Return the [X, Y] coordinate for the center point of the cell that contains the specified text.  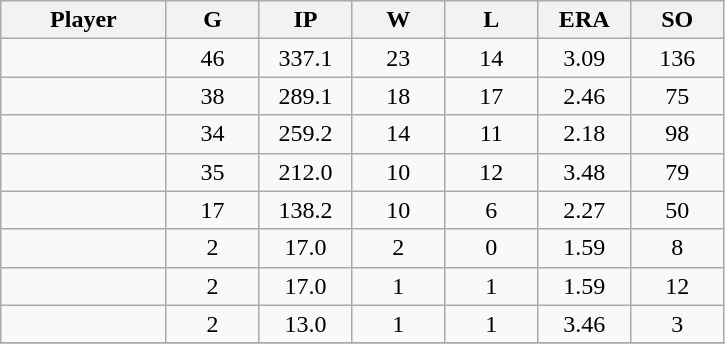
2.27 [584, 210]
2.46 [584, 96]
2.18 [584, 134]
138.2 [306, 210]
3 [678, 324]
18 [398, 96]
G [212, 20]
11 [492, 134]
SO [678, 20]
23 [398, 58]
Player [84, 20]
289.1 [306, 96]
337.1 [306, 58]
6 [492, 210]
13.0 [306, 324]
W [398, 20]
L [492, 20]
3.09 [584, 58]
IP [306, 20]
34 [212, 134]
79 [678, 172]
259.2 [306, 134]
8 [678, 248]
38 [212, 96]
50 [678, 210]
212.0 [306, 172]
35 [212, 172]
ERA [584, 20]
3.46 [584, 324]
46 [212, 58]
3.48 [584, 172]
0 [492, 248]
75 [678, 96]
98 [678, 134]
136 [678, 58]
